Return [x, y] of the center of cell containing provided text 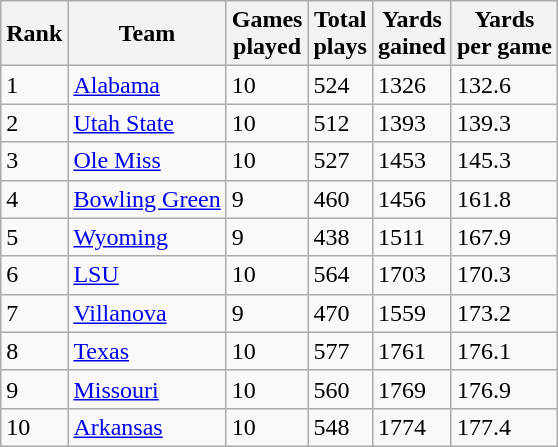
Team [147, 34]
Ole Miss [147, 161]
1559 [412, 313]
176.9 [504, 389]
145.3 [504, 161]
6 [34, 275]
1703 [412, 275]
Texas [147, 351]
Bowling Green [147, 199]
548 [340, 427]
161.8 [504, 199]
Arkansas [147, 427]
Totalplays [340, 34]
1769 [412, 389]
1326 [412, 85]
1393 [412, 123]
1 [34, 85]
Villanova [147, 313]
Missouri [147, 389]
LSU [147, 275]
167.9 [504, 237]
Alabama [147, 85]
Yardsgained [412, 34]
177.4 [504, 427]
527 [340, 161]
4 [34, 199]
564 [340, 275]
Yardsper game [504, 34]
1453 [412, 161]
8 [34, 351]
1774 [412, 427]
1456 [412, 199]
Wyoming [147, 237]
1761 [412, 351]
470 [340, 313]
Utah State [147, 123]
1511 [412, 237]
7 [34, 313]
132.6 [504, 85]
139.3 [504, 123]
524 [340, 85]
Rank [34, 34]
5 [34, 237]
3 [34, 161]
512 [340, 123]
173.2 [504, 313]
438 [340, 237]
170.3 [504, 275]
176.1 [504, 351]
577 [340, 351]
Gamesplayed [267, 34]
460 [340, 199]
560 [340, 389]
2 [34, 123]
